Find where the given text appears and provide that cell's center as (x, y) coordinate. 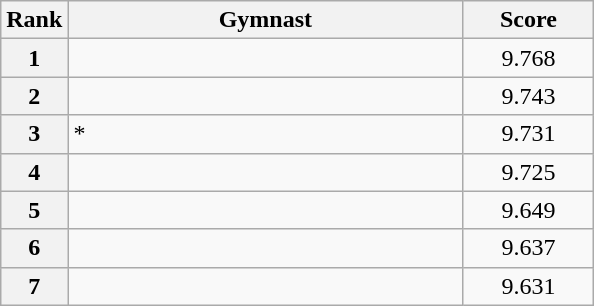
Score (528, 20)
9.637 (528, 248)
4 (34, 172)
9.731 (528, 134)
1 (34, 58)
9.743 (528, 96)
5 (34, 210)
Rank (34, 20)
6 (34, 248)
Gymnast (266, 20)
9.649 (528, 210)
7 (34, 286)
2 (34, 96)
3 (34, 134)
* (266, 134)
9.768 (528, 58)
9.631 (528, 286)
9.725 (528, 172)
